Capture the cell that displays the provided text and extract its (X, Y) central coordinate. 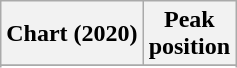
Peakposition (189, 34)
Chart (2020) (72, 34)
